Provide the [X, Y] coordinate of the cell's center where the given text is located.  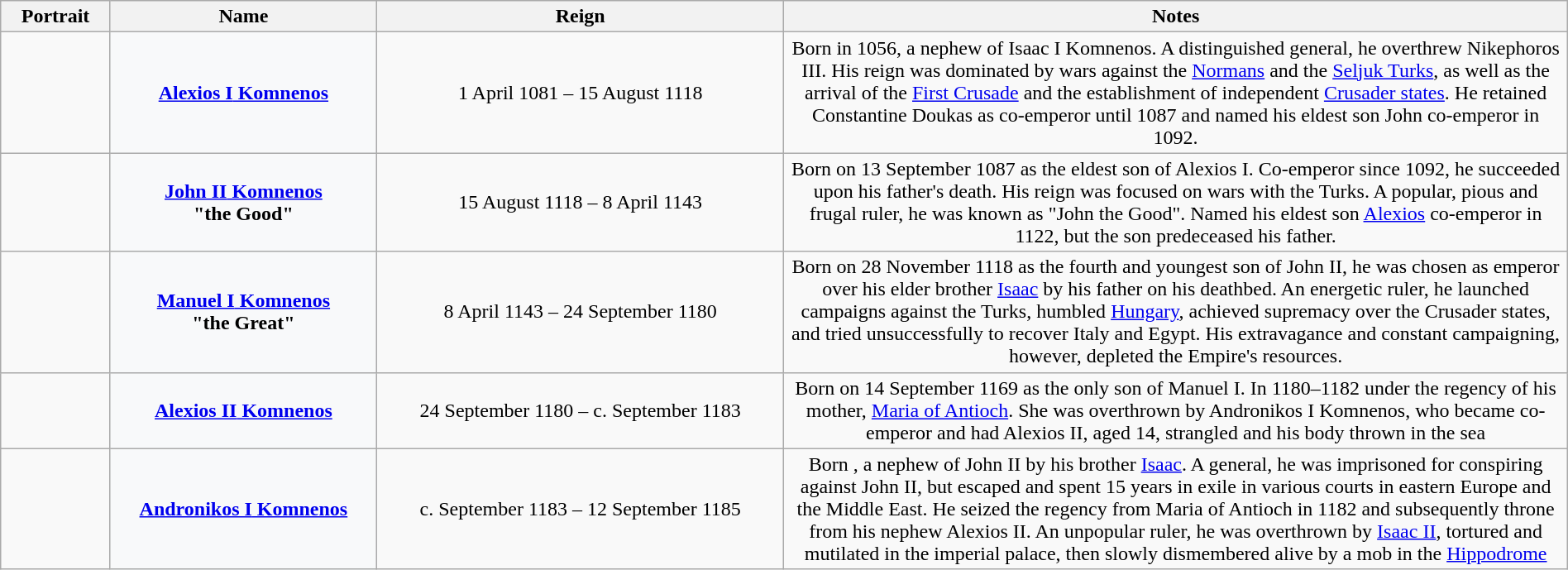
Notes [1176, 17]
1 April 1081 – 15 August 1118 [581, 93]
c. September 1183 – 12 September 1185 [581, 509]
24 September 1180 – c. September 1183 [581, 410]
Alexios I Komnenos [243, 93]
Alexios II Komnenos [243, 410]
Portrait [56, 17]
Reign [581, 17]
Andronikos I Komnenos [243, 509]
15 August 1118 – 8 April 1143 [581, 202]
John II Komnenos"the Good" [243, 202]
Name [243, 17]
8 April 1143 – 24 September 1180 [581, 312]
Manuel I Komnenos"the Great" [243, 312]
